Find where the given text appears and provide that cell's center as (x, y) coordinate. 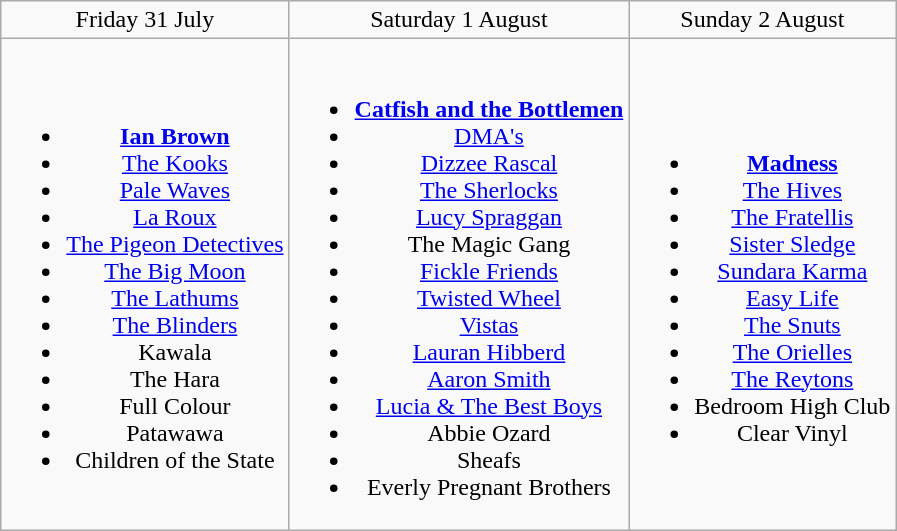
Sunday 2 August (762, 20)
MadnessThe HivesThe FratellisSister SledgeSundara KarmaEasy LifeThe SnutsThe OriellesThe ReytonsBedroom High ClubClear Vinyl (762, 284)
Friday 31 July (145, 20)
Saturday 1 August (459, 20)
Ian BrownThe KooksPale WavesLa RouxThe Pigeon DetectivesThe Big MoonThe LathumsThe BlindersKawalaThe HaraFull ColourPatawawaChildren of the State (145, 284)
